Search for the cell housing the specified text and yield its [X, Y] center coordinate. 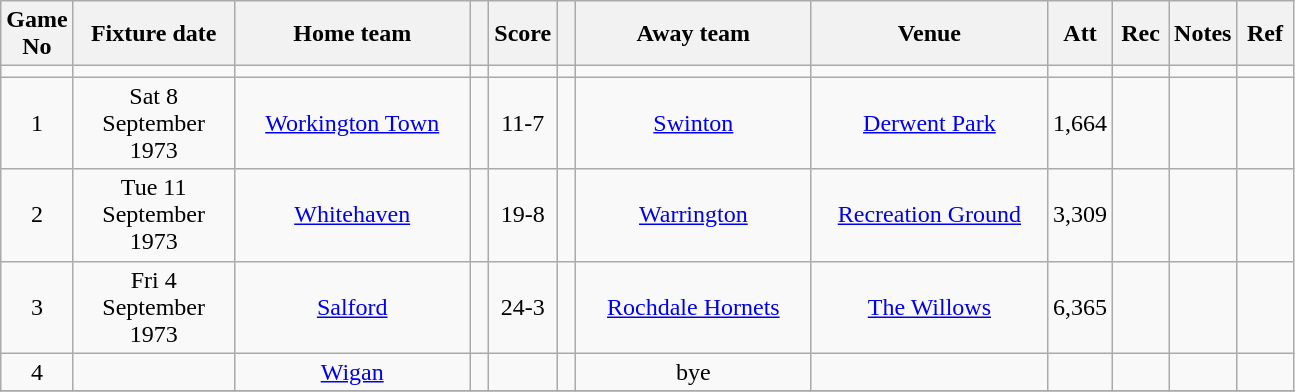
Salford [352, 307]
Tue 11 September 1973 [154, 215]
The Willows [929, 307]
Recreation Ground [929, 215]
Rec [1141, 34]
Venue [929, 34]
2 [37, 215]
Home team [352, 34]
Ref [1265, 34]
11-7 [523, 123]
3,309 [1080, 215]
bye [693, 372]
Rochdale Hornets [693, 307]
Away team [693, 34]
Score [523, 34]
4 [37, 372]
Fri 4 September 1973 [154, 307]
24-3 [523, 307]
6,365 [1080, 307]
Att [1080, 34]
3 [37, 307]
1,664 [1080, 123]
Fixture date [154, 34]
Notes [1203, 34]
19-8 [523, 215]
Warrington [693, 215]
Whitehaven [352, 215]
Swinton [693, 123]
Derwent Park [929, 123]
Sat 8 September 1973 [154, 123]
Wigan [352, 372]
Game No [37, 34]
1 [37, 123]
Workington Town [352, 123]
